Output the [X, Y] coordinate of the center of the cell containing the given text.  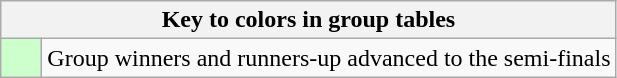
Key to colors in group tables [308, 20]
Group winners and runners-up advanced to the semi-finals [329, 58]
